Return the (x, y) coordinate for the center point of the cell that contains the specified text.  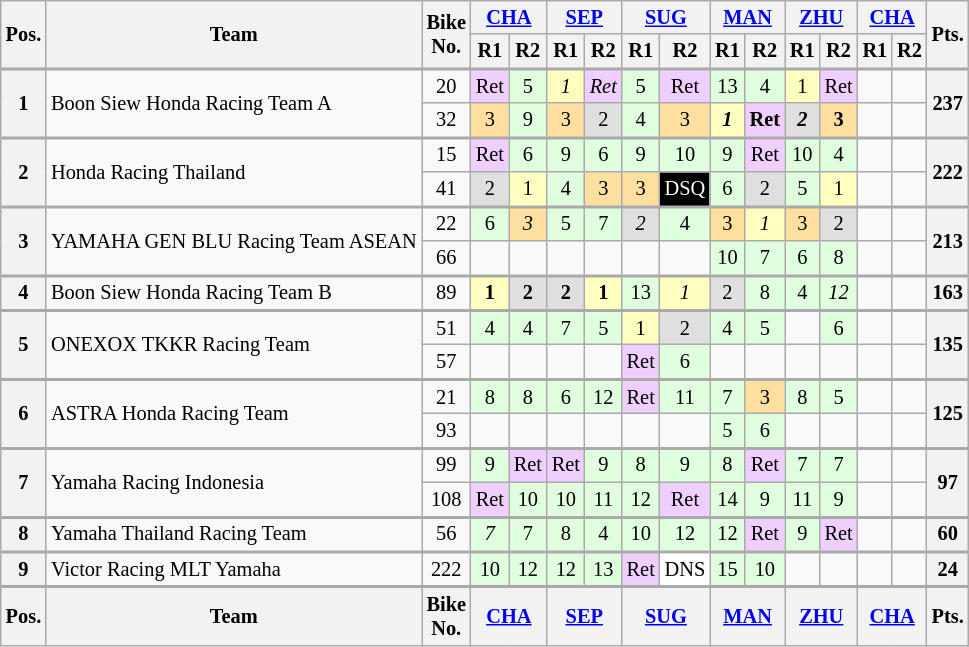
57 (446, 361)
56 (446, 534)
21 (446, 396)
237 (948, 102)
32 (446, 120)
41 (446, 189)
Boon Siew Honda Racing Team A (234, 102)
22 (446, 223)
Honda Racing Thailand (234, 172)
YAMAHA GEN BLU Racing Team ASEAN (234, 240)
108 (446, 499)
14 (728, 499)
Victor Racing MLT Yamaha (234, 570)
213 (948, 240)
99 (446, 465)
Yamaha Thailand Racing Team (234, 534)
24 (948, 570)
ASTRA Honda Racing Team (234, 414)
60 (948, 534)
66 (446, 257)
97 (948, 482)
DSQ (685, 189)
51 (446, 327)
163 (948, 292)
20 (446, 85)
125 (948, 414)
93 (446, 430)
Boon Siew Honda Racing Team B (234, 292)
ONEXOX TKKR Racing Team (234, 344)
135 (948, 344)
89 (446, 292)
DNS (685, 570)
Yamaha Racing Indonesia (234, 482)
